Pinpoint the cell where the given text exists, returning its [x, y] midpoint coordinate. 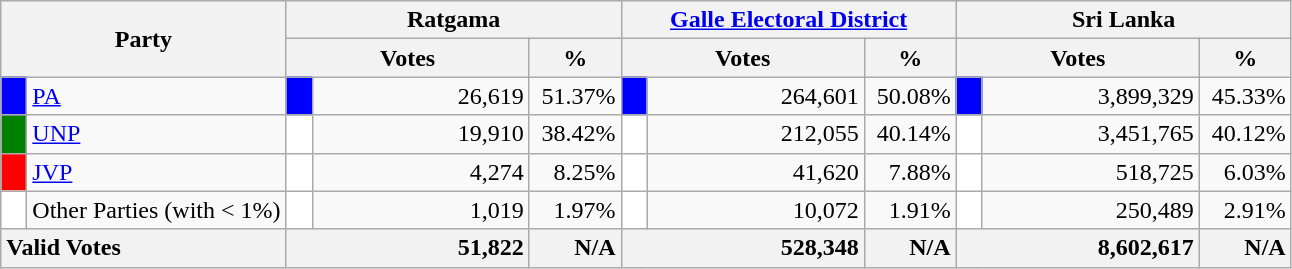
PA [156, 96]
19,910 [420, 134]
Party [144, 39]
38.42% [575, 134]
212,055 [756, 134]
250,489 [1090, 210]
51,822 [408, 248]
6.03% [1245, 172]
45.33% [1245, 96]
264,601 [756, 96]
40.14% [910, 134]
3,451,765 [1090, 134]
UNP [156, 134]
7.88% [910, 172]
528,348 [742, 248]
8.25% [575, 172]
JVP [156, 172]
2.91% [1245, 210]
50.08% [910, 96]
3,899,329 [1090, 96]
518,725 [1090, 172]
Sri Lanka [1124, 20]
26,619 [420, 96]
1.97% [575, 210]
Other Parties (with < 1%) [156, 210]
4,274 [420, 172]
Ratgama [454, 20]
41,620 [756, 172]
51.37% [575, 96]
8,602,617 [1078, 248]
10,072 [756, 210]
Galle Electoral District [788, 20]
40.12% [1245, 134]
1.91% [910, 210]
Valid Votes [144, 248]
1,019 [420, 210]
